For the text-containing cell, return its midpoint in [x, y] coordinate format. 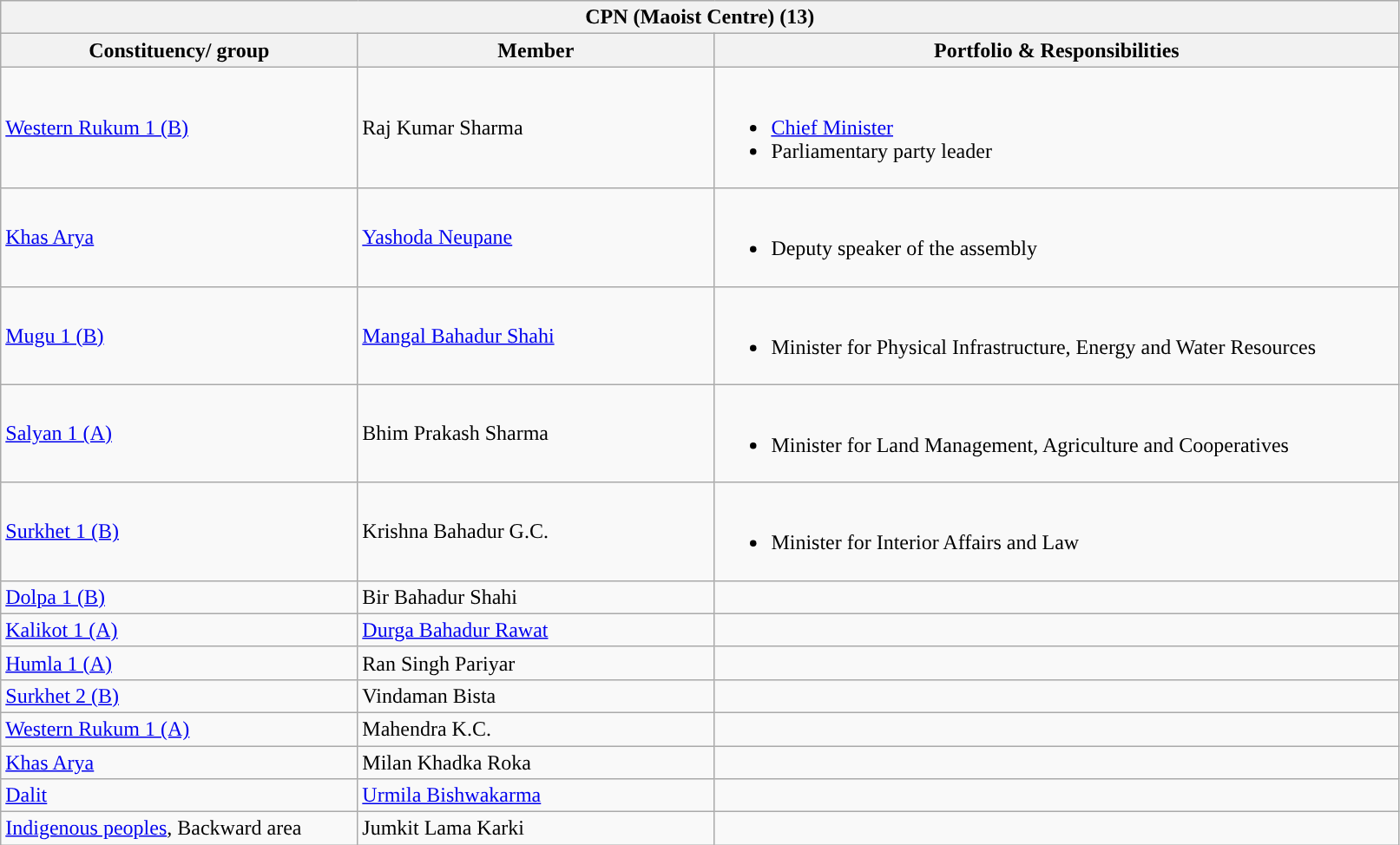
Raj Kumar Sharma [536, 128]
Constituency/ group [179, 50]
Surkhet 1 (B) [179, 531]
Mahendra K.C. [536, 729]
Jumkit Lama Karki [536, 829]
Ran Singh Pariyar [536, 663]
Humla 1 (A) [179, 663]
CPN (Maoist Centre) (13) [700, 17]
Bhim Prakash Sharma [536, 434]
Member [536, 50]
Dolpa 1 (B) [179, 597]
Krishna Bahadur G.C. [536, 531]
Mangal Bahadur Shahi [536, 335]
Urmila Bishwakarma [536, 796]
Minister for Physical Infrastructure, Energy and Water Resources [1057, 335]
Minister for Land Management, Agriculture and Cooperatives [1057, 434]
Western Rukum 1 (B) [179, 128]
Durga Bahadur Rawat [536, 630]
Western Rukum 1 (A) [179, 729]
Vindaman Bista [536, 696]
Indigenous peoples, Backward area [179, 829]
Surkhet 2 (B) [179, 696]
Bir Bahadur Shahi [536, 597]
Milan Khadka Roka [536, 763]
Portfolio & Responsibilities [1057, 50]
Mugu 1 (B) [179, 335]
Salyan 1 (A) [179, 434]
Yashoda Neupane [536, 238]
Kalikot 1 (A) [179, 630]
Dalit [179, 796]
Deputy speaker of the assembly [1057, 238]
Chief MinisterParliamentary party leader [1057, 128]
Minister for Interior Affairs and Law [1057, 531]
